Output the (x, y) coordinate of the center of the cell containing the given text.  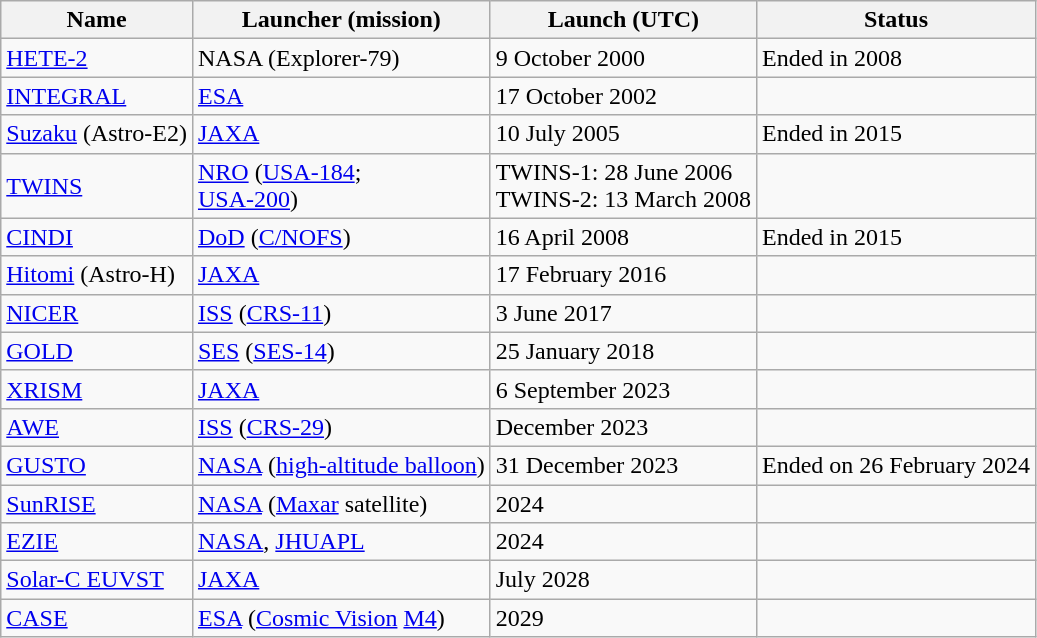
AWE (97, 427)
NASA, JHUAPL (341, 542)
17 February 2016 (623, 275)
CASE (97, 618)
SES (SES-14) (341, 351)
Suzaku (Astro-E2) (97, 134)
10 July 2005 (623, 134)
3 June 2017 (623, 313)
SunRISE (97, 503)
GOLD (97, 351)
Ended in 2008 (896, 58)
INTEGRAL (97, 96)
25 January 2018 (623, 351)
NRO (USA-184;USA-200) (341, 186)
Launch (UTC) (623, 20)
9 October 2000 (623, 58)
ISS (CRS-29) (341, 427)
Status (896, 20)
NASA (high-altitude balloon) (341, 465)
ESA (341, 96)
Name (97, 20)
2029 (623, 618)
Solar-C EUVST (97, 580)
July 2028 (623, 580)
NASA (Explorer-79) (341, 58)
Ended on 26 February 2024 (896, 465)
CINDI (97, 237)
TWINS (97, 186)
DoD (C/NOFS) (341, 237)
December 2023 (623, 427)
31 December 2023 (623, 465)
GUSTO (97, 465)
Launcher (mission) (341, 20)
6 September 2023 (623, 389)
16 April 2008 (623, 237)
17 October 2002 (623, 96)
ESA (Cosmic Vision M4) (341, 618)
XRISM (97, 389)
NASA (Maxar satellite) (341, 503)
EZIE (97, 542)
TWINS-1: 28 June 2006TWINS-2: 13 March 2008 (623, 186)
HETE-2 (97, 58)
Hitomi (Astro-H) (97, 275)
ISS (CRS-11) (341, 313)
NICER (97, 313)
